Capture the cell that displays the provided text and extract its [X, Y] central coordinate. 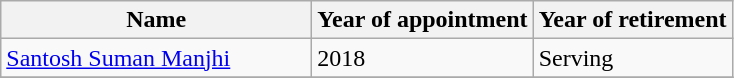
Santosh Suman Manjhi [156, 58]
2018 [422, 58]
Year of appointment [422, 20]
Name [156, 20]
Year of retirement [632, 20]
Serving [632, 58]
